For the text-containing cell, return its midpoint in [x, y] coordinate format. 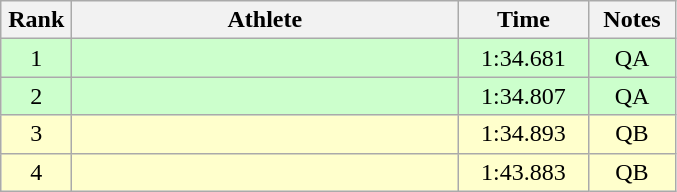
1:43.883 [524, 172]
1:34.681 [524, 58]
Notes [632, 20]
4 [36, 172]
Rank [36, 20]
2 [36, 96]
Athlete [265, 20]
1:34.893 [524, 134]
3 [36, 134]
1 [36, 58]
Time [524, 20]
1:34.807 [524, 96]
